For the text-containing cell, return its midpoint in (x, y) coordinate format. 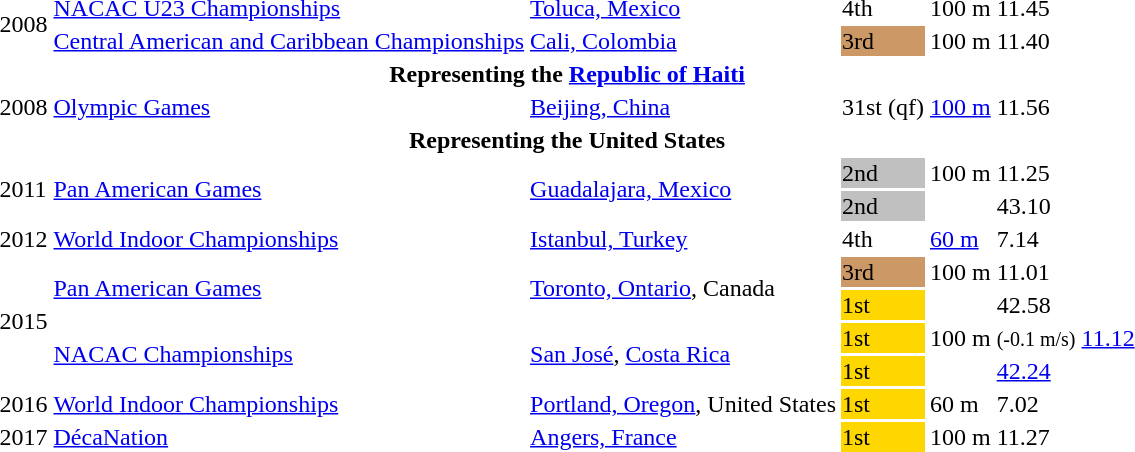
San José, Costa Rica (684, 354)
Toronto, Ontario, Canada (684, 288)
4th (884, 239)
DécaNation (289, 437)
Olympic Games (289, 107)
Angers, France (684, 437)
31st (qf) (884, 107)
Portland, Oregon, United States (684, 404)
Central American and Caribbean Championships (289, 41)
NACAC Championships (289, 354)
Istanbul, Turkey (684, 239)
Cali, Colombia (684, 41)
Beijing, China (684, 107)
Guadalajara, Mexico (684, 190)
